Determine the [x, y] coordinate at the center of the cell enclosing the given text.  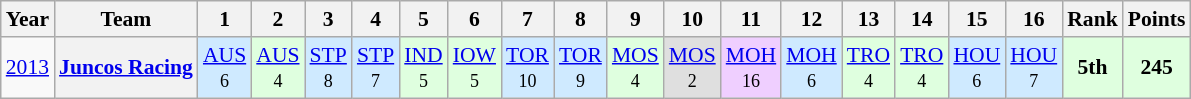
2013 [28, 68]
5 [423, 19]
1 [224, 19]
6 [474, 19]
MOH16 [752, 68]
9 [636, 19]
13 [868, 19]
7 [528, 19]
AUS6 [224, 68]
15 [976, 19]
HOU7 [1034, 68]
Year [28, 19]
11 [752, 19]
2 [278, 19]
HOU6 [976, 68]
5th [1092, 68]
MOS4 [636, 68]
Juncos Racing [126, 68]
16 [1034, 19]
IOW5 [474, 68]
AUS4 [278, 68]
Team [126, 19]
MOS2 [692, 68]
TOR10 [528, 68]
STP8 [328, 68]
TOR9 [580, 68]
3 [328, 19]
MOH6 [812, 68]
245 [1157, 68]
IND5 [423, 68]
Points [1157, 19]
12 [812, 19]
4 [376, 19]
10 [692, 19]
14 [922, 19]
8 [580, 19]
Rank [1092, 19]
STP7 [376, 68]
